Find where the given text appears and provide that cell's center as [X, Y] coordinate. 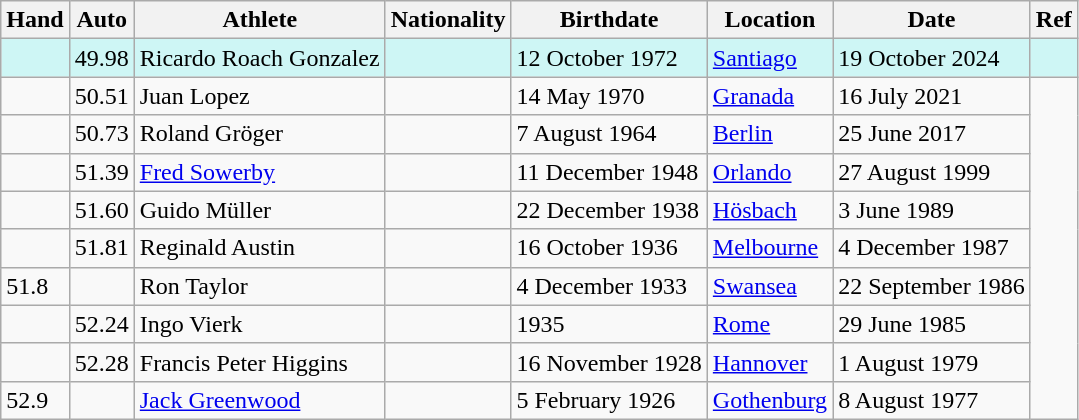
Juan Lopez [260, 96]
25 June 2017 [932, 134]
Ingo Vierk [260, 324]
Hannover [770, 362]
19 October 2024 [932, 58]
51.8 [35, 286]
7 August 1964 [609, 134]
Birthdate [609, 20]
Swansea [770, 286]
51.39 [102, 172]
Hand [35, 20]
Melbourne [770, 248]
Jack Greenwood [260, 400]
Date [932, 20]
Berlin [770, 134]
Roland Gröger [260, 134]
16 October 1936 [609, 248]
16 November 1928 [609, 362]
Athlete [260, 20]
52.9 [35, 400]
Rome [770, 324]
50.51 [102, 96]
3 June 1989 [932, 210]
16 July 2021 [932, 96]
51.81 [102, 248]
4 December 1987 [932, 248]
51.60 [102, 210]
Hösbach [770, 210]
Santiago [770, 58]
5 February 1926 [609, 400]
22 December 1938 [609, 210]
50.73 [102, 134]
Orlando [770, 172]
27 August 1999 [932, 172]
Fred Sowerby [260, 172]
Reginald Austin [260, 248]
Francis Peter Higgins [260, 362]
8 August 1977 [932, 400]
29 June 1985 [932, 324]
11 December 1948 [609, 172]
Ricardo Roach Gonzalez [260, 58]
14 May 1970 [609, 96]
Auto [102, 20]
1 August 1979 [932, 362]
52.24 [102, 324]
Ron Taylor [260, 286]
49.98 [102, 58]
Nationality [448, 20]
12 October 1972 [609, 58]
Granada [770, 96]
22 September 1986 [932, 286]
Gothenburg [770, 400]
4 December 1933 [609, 286]
Guido Müller [260, 210]
Ref [1054, 20]
52.28 [102, 362]
1935 [609, 324]
Location [770, 20]
